Output the (x, y) coordinate of the center of the cell containing the given text.  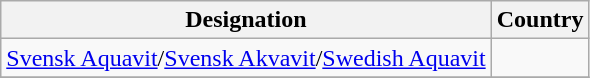
Svensk Aquavit/Svensk Akvavit/Swedish Aquavit (246, 58)
Designation (246, 20)
Country (540, 20)
